Output the (X, Y) coordinate of the center of the cell containing the given text.  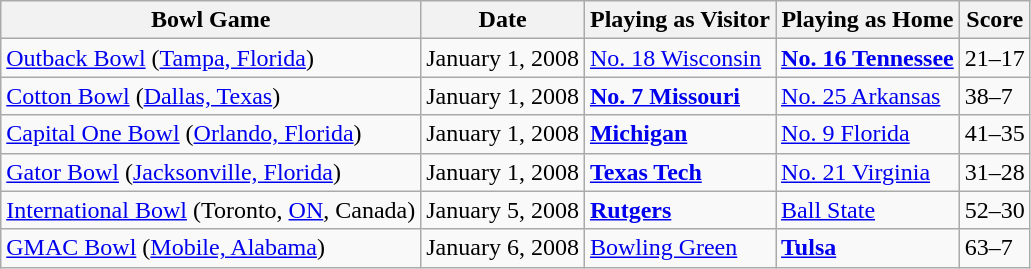
Bowl Game (211, 20)
Playing as Home (868, 20)
Tulsa (868, 248)
Playing as Visitor (680, 20)
No. 18 Wisconsin (680, 58)
Outback Bowl (Tampa, Florida) (211, 58)
Cotton Bowl (Dallas, Texas) (211, 96)
GMAC Bowl (Mobile, Alabama) (211, 248)
Texas Tech (680, 172)
Capital One Bowl (Orlando, Florida) (211, 134)
38–7 (994, 96)
No. 21 Virginia (868, 172)
No. 9 Florida (868, 134)
No. 16 Tennessee (868, 58)
Gator Bowl (Jacksonville, Florida) (211, 172)
Score (994, 20)
Date (503, 20)
Rutgers (680, 210)
63–7 (994, 248)
31–28 (994, 172)
January 5, 2008 (503, 210)
52–30 (994, 210)
21–17 (994, 58)
Bowling Green (680, 248)
No. 7 Missouri (680, 96)
January 6, 2008 (503, 248)
No. 25 Arkansas (868, 96)
41–35 (994, 134)
International Bowl (Toronto, ON, Canada) (211, 210)
Michigan (680, 134)
Ball State (868, 210)
